Search for the cell housing the specified text and yield its [x, y] center coordinate. 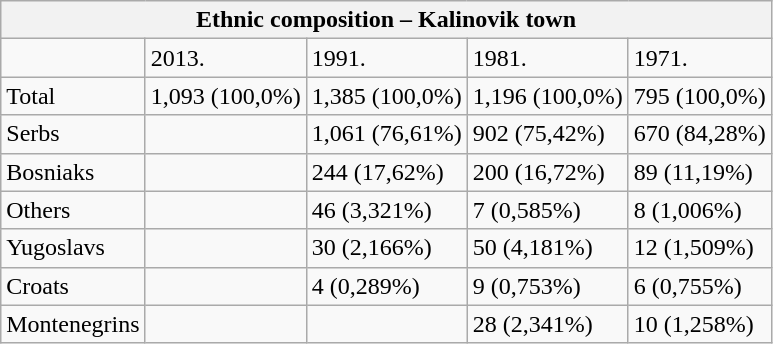
46 (3,321%) [386, 210]
2013. [226, 58]
1991. [386, 58]
1981. [548, 58]
670 (84,28%) [700, 134]
Ethnic composition – Kalinovik town [386, 20]
1,061 (76,61%) [386, 134]
Croats [73, 286]
1,196 (100,0%) [548, 96]
6 (0,755%) [700, 286]
30 (2,166%) [386, 248]
Total [73, 96]
Bosniaks [73, 172]
9 (0,753%) [548, 286]
7 (0,585%) [548, 210]
Yugoslavs [73, 248]
1971. [700, 58]
902 (75,42%) [548, 134]
8 (1,006%) [700, 210]
200 (16,72%) [548, 172]
10 (1,258%) [700, 324]
50 (4,181%) [548, 248]
89 (11,19%) [700, 172]
1,093 (100,0%) [226, 96]
244 (17,62%) [386, 172]
1,385 (100,0%) [386, 96]
28 (2,341%) [548, 324]
Others [73, 210]
4 (0,289%) [386, 286]
795 (100,0%) [700, 96]
Serbs [73, 134]
Montenegrins [73, 324]
12 (1,509%) [700, 248]
